Return the (x, y) coordinate for the center point of the cell that contains the specified text.  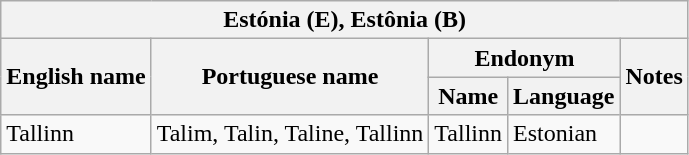
Talim, Talin, Taline, Tallinn (290, 134)
Estónia (E), Estônia (B) (345, 20)
Estonian (564, 134)
Language (564, 96)
Name (468, 96)
Endonym (524, 58)
Portuguese name (290, 77)
Notes (654, 77)
English name (76, 77)
